Provide the (x, y) coordinate of the cell's center where the given text is located.  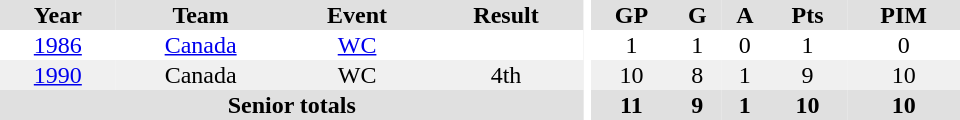
A (745, 15)
Event (358, 15)
Result (506, 15)
Year (58, 15)
PIM (904, 15)
Team (201, 15)
Senior totals (292, 105)
1990 (58, 75)
G (698, 15)
1986 (58, 45)
4th (506, 75)
GP (631, 15)
8 (698, 75)
11 (631, 105)
Pts (808, 15)
